For the text-containing cell, return its midpoint in [x, y] coordinate format. 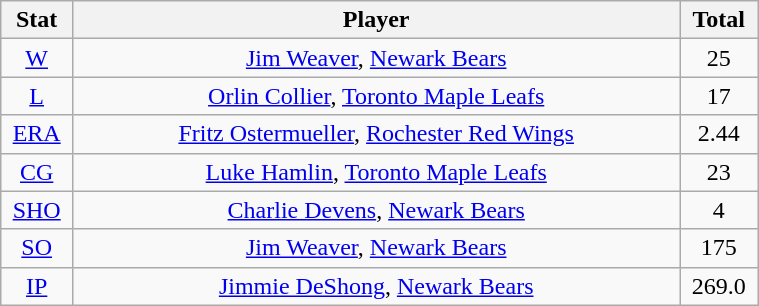
W [37, 58]
Total [719, 20]
Player [376, 20]
Fritz Ostermueller, Rochester Red Wings [376, 134]
2.44 [719, 134]
Luke Hamlin, Toronto Maple Leafs [376, 172]
CG [37, 172]
SO [37, 248]
IP [37, 286]
L [37, 96]
17 [719, 96]
Jimmie DeShong, Newark Bears [376, 286]
23 [719, 172]
4 [719, 210]
Charlie Devens, Newark Bears [376, 210]
269.0 [719, 286]
175 [719, 248]
Stat [37, 20]
ERA [37, 134]
SHO [37, 210]
25 [719, 58]
Orlin Collier, Toronto Maple Leafs [376, 96]
